Return the (X, Y) coordinate for the center point of the cell that contains the specified text.  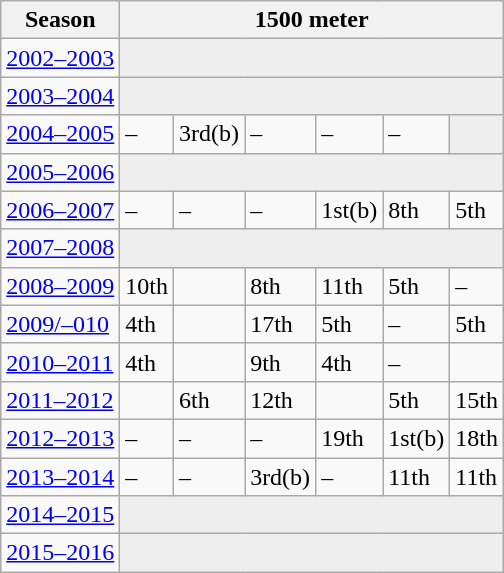
10th (147, 286)
2012–2013 (60, 438)
2008–2009 (60, 286)
2013–2014 (60, 477)
1500 meter (312, 20)
9th (280, 362)
2003–2004 (60, 96)
2006–2007 (60, 210)
15th (477, 400)
18th (477, 438)
2015–2016 (60, 553)
2011–2012 (60, 400)
6th (210, 400)
12th (280, 400)
Season (60, 20)
19th (350, 438)
2009/–010 (60, 324)
2010–2011 (60, 362)
17th (280, 324)
2007–2008 (60, 248)
2005–2006 (60, 172)
2004–2005 (60, 134)
2014–2015 (60, 515)
2002–2003 (60, 58)
